Detect which cell encompasses the target text, then output its (x, y) center coordinate. 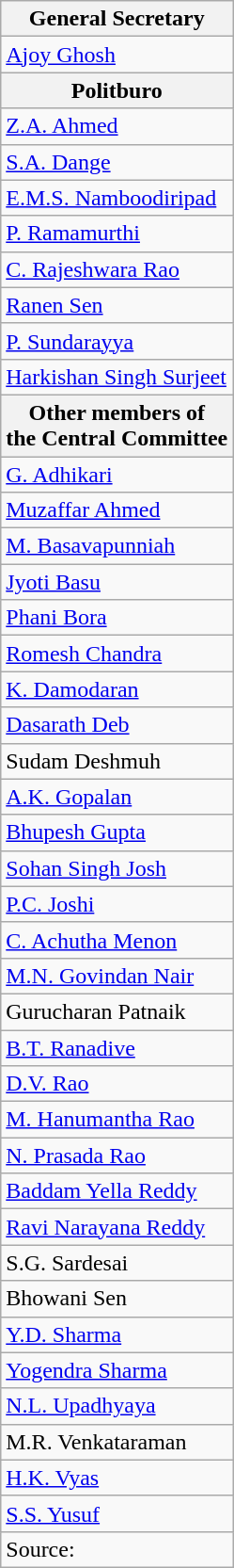
M. Basavapunniah (117, 546)
Sohan Singh Josh (117, 868)
D.V. Rao (117, 1084)
N. Prasada Rao (117, 1156)
H.K. Vyas (117, 1478)
E.M.S. Namboodiripad (117, 198)
Phani Bora (117, 618)
Romesh Chandra (117, 654)
P. Ramamurthi (117, 234)
M.N. Govindan Nair (117, 976)
Gurucharan Patnaik (117, 1011)
General Secretary (117, 19)
M. Hanumantha Rao (117, 1120)
C. Achutha Menon (117, 940)
C. Rajeshwara Rao (117, 269)
P.C. Joshi (117, 904)
Ranen Sen (117, 305)
M.R. Venkataraman (117, 1442)
Dasarath Deb (117, 725)
Y.D. Sharma (117, 1334)
Yogendra Sharma (117, 1370)
Source: (117, 1549)
Jyoti Basu (117, 582)
S.G. Sardesai (117, 1263)
Other members ofthe Central Committee (117, 426)
Politburo (117, 90)
P. Sundarayya (117, 341)
B.T. Ranadive (117, 1048)
Ravi Narayana Reddy (117, 1227)
Z.A. Ahmed (117, 126)
Muzaffar Ahmed (117, 510)
Baddam Yella Reddy (117, 1191)
K. Damodaran (117, 689)
Sudam Deshmuh (117, 761)
Harkishan Singh Surjeet (117, 377)
Ajoy Ghosh (117, 55)
S.A. Dange (117, 162)
N.L. Upadhyaya (117, 1406)
G. Adhikari (117, 474)
Bhowani Sen (117, 1299)
Bhupesh Gupta (117, 832)
A.K. Gopalan (117, 797)
S.S. Yusuf (117, 1513)
